Determine the (x, y) coordinate at the center of the cell enclosing the given text.  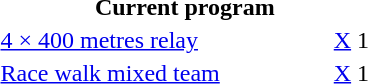
X (342, 40)
